Provide the (x, y) coordinate of the cell's center where the given text is located.  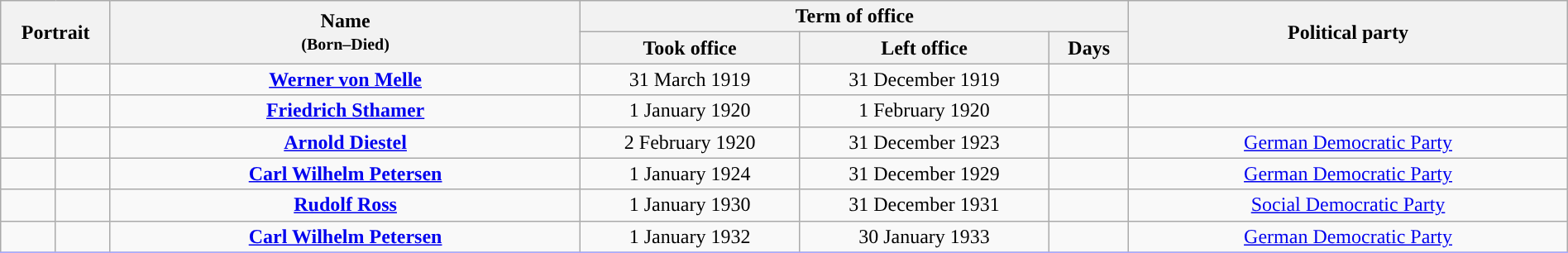
1 January 1924 (690, 174)
31 December 1919 (924, 79)
30 January 1933 (924, 236)
Left office (924, 48)
Rudolf Ross (345, 205)
31 December 1923 (924, 142)
Name(Born–Died) (345, 32)
Werner von Melle (345, 79)
1 January 1920 (690, 111)
1 January 1930 (690, 205)
31 December 1929 (924, 174)
31 March 1919 (690, 79)
Days (1089, 48)
Portrait (56, 32)
Political party (1348, 32)
2 February 1920 (690, 142)
1 February 1920 (924, 111)
31 December 1931 (924, 205)
Friedrich Sthamer (345, 111)
Social Democratic Party (1348, 205)
Arnold Diestel (345, 142)
Term of office (855, 17)
1 January 1932 (690, 236)
Took office (690, 48)
